Detect which cell encompasses the target text, then output its [X, Y] center coordinate. 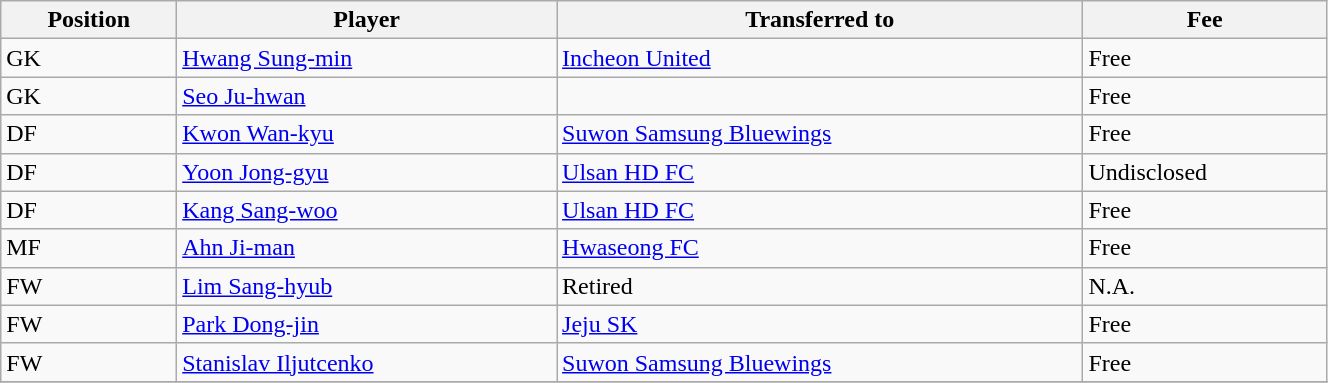
MF [89, 248]
Seo Ju-hwan [367, 96]
Kang Sang-woo [367, 210]
Hwang Sung-min [367, 58]
Retired [820, 286]
Position [89, 20]
Transferred to [820, 20]
Park Dong-jin [367, 324]
Undisclosed [1205, 172]
Incheon United [820, 58]
Kwon Wan-kyu [367, 134]
Ahn Ji-man [367, 248]
Player [367, 20]
Fee [1205, 20]
N.A. [1205, 286]
Lim Sang-hyub [367, 286]
Jeju SK [820, 324]
Yoon Jong-gyu [367, 172]
Hwaseong FC [820, 248]
Stanislav Iljutcenko [367, 362]
